Search for the cell housing the specified text and yield its [X, Y] center coordinate. 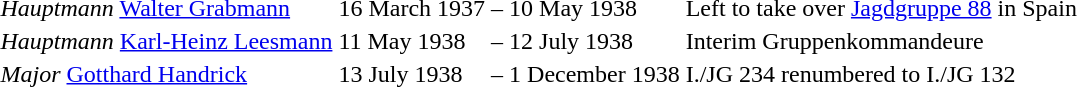
– [498, 41]
11 May 1938 [412, 41]
12 July 1938 [595, 41]
